Pinpoint the cell where the given text exists, returning its (X, Y) midpoint coordinate. 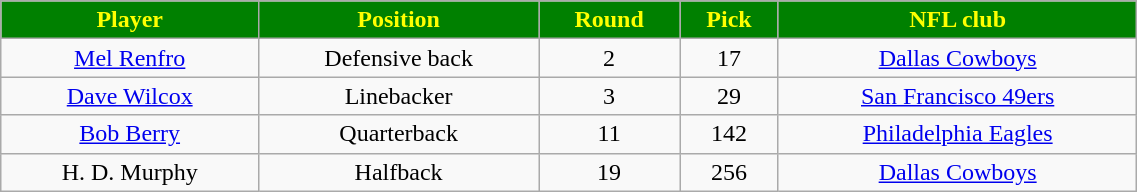
29 (730, 96)
17 (730, 58)
Dave Wilcox (130, 96)
142 (730, 134)
Linebacker (399, 96)
19 (610, 172)
Player (130, 20)
Bob Berry (130, 134)
NFL club (957, 20)
Pick (730, 20)
H. D. Murphy (130, 172)
2 (610, 58)
Quarterback (399, 134)
Halfback (399, 172)
Defensive back (399, 58)
Position (399, 20)
3 (610, 96)
Round (610, 20)
11 (610, 134)
Mel Renfro (130, 58)
Philadelphia Eagles (957, 134)
256 (730, 172)
San Francisco 49ers (957, 96)
